Scan for the cell matching the given text and deliver its [X, Y] coordinate at center. 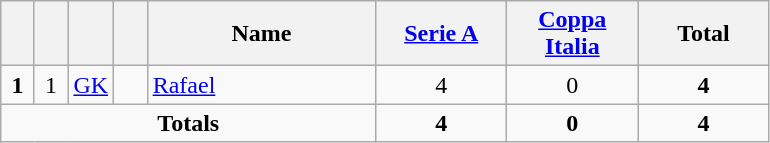
Coppa Italia [572, 34]
Rafael [262, 85]
Serie A [442, 34]
GK [91, 85]
Totals [188, 123]
Total [704, 34]
Name [262, 34]
